Output the (X, Y) coordinate of the center of the cell containing the given text.  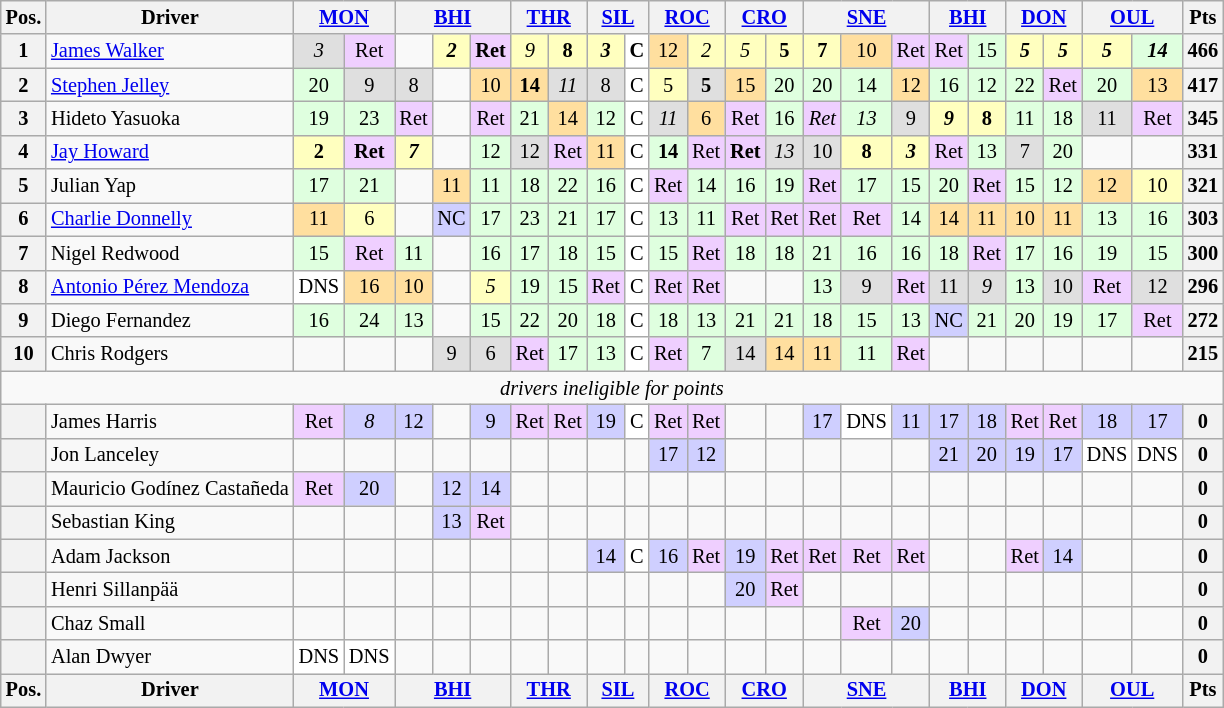
Diego Fernandez (170, 320)
Stephen Jelley (170, 85)
Alan Dwyer (170, 657)
417 (1203, 85)
300 (1203, 253)
1 (24, 51)
345 (1203, 118)
Mauricio Godínez Castañeda (170, 489)
James Walker (170, 51)
331 (1203, 152)
24 (369, 320)
Chris Rodgers (170, 354)
321 (1203, 186)
drivers ineligible for points (612, 388)
296 (1203, 287)
272 (1203, 320)
James Harris (170, 421)
Adam Jackson (170, 556)
Julian Yap (170, 186)
Nigel Redwood (170, 253)
Chaz Small (170, 623)
Charlie Donnelly (170, 219)
303 (1203, 219)
Henri Sillanpää (170, 589)
Jon Lanceley (170, 455)
215 (1203, 354)
466 (1203, 51)
4 (24, 152)
Jay Howard (170, 152)
Hideto Yasuoka (170, 118)
Sebastian King (170, 522)
Antonio Pérez Mendoza (170, 287)
